Provide the (x, y) coordinate of the cell's center where the given text is located.  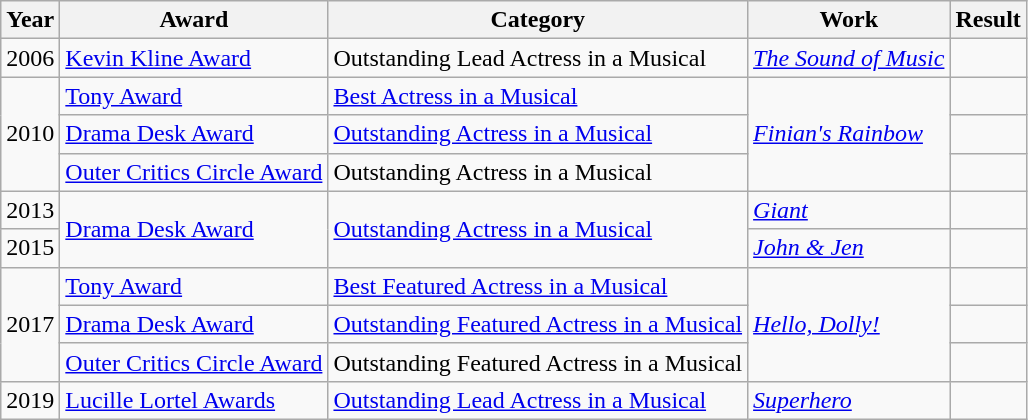
Category (538, 20)
Best Featured Actress in a Musical (538, 286)
Year (30, 20)
Giant (849, 210)
Kevin Kline Award (194, 58)
Lucille Lortel Awards (194, 400)
The Sound of Music (849, 58)
Hello, Dolly! (849, 324)
2017 (30, 324)
John & Jen (849, 248)
Result (988, 20)
Superhero (849, 400)
2006 (30, 58)
Best Actress in a Musical (538, 96)
2010 (30, 134)
Finian's Rainbow (849, 134)
2019 (30, 400)
2013 (30, 210)
Award (194, 20)
Work (849, 20)
2015 (30, 248)
